Detect which cell encompasses the target text, then output its [x, y] center coordinate. 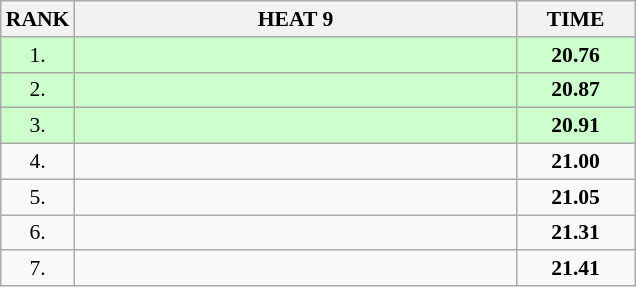
21.05 [576, 197]
21.31 [576, 233]
4. [38, 162]
HEAT 9 [295, 19]
21.41 [576, 269]
6. [38, 233]
20.76 [576, 55]
20.87 [576, 90]
7. [38, 269]
TIME [576, 19]
2. [38, 90]
3. [38, 126]
21.00 [576, 162]
1. [38, 55]
20.91 [576, 126]
RANK [38, 19]
5. [38, 197]
